Pinpoint the cell where the given text exists, returning its (x, y) midpoint coordinate. 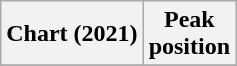
Chart (2021) (72, 34)
Peakposition (189, 34)
